Locate the cell with the specified text and output its [x, y] center coordinate. 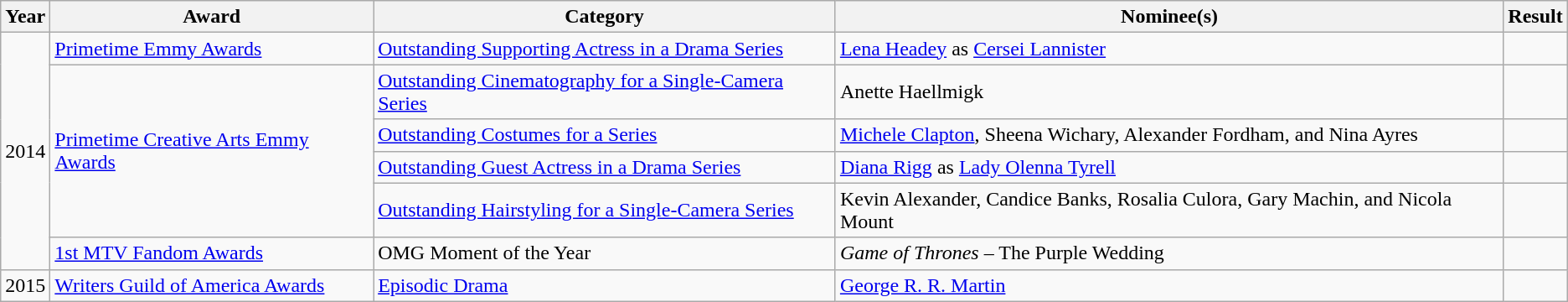
Anette Haellmigk [1169, 92]
Nominee(s) [1169, 17]
Writers Guild of America Awards [212, 285]
Outstanding Guest Actress in a Drama Series [605, 167]
Result [1535, 17]
Episodic Drama [605, 285]
Primetime Creative Arts Emmy Awards [212, 151]
2015 [25, 285]
George R. R. Martin [1169, 285]
Michele Clapton, Sheena Wichary, Alexander Fordham, and Nina Ayres [1169, 135]
Category [605, 17]
Diana Rigg as Lady Olenna Tyrell [1169, 167]
2014 [25, 151]
1st MTV Fandom Awards [212, 253]
Year [25, 17]
Award [212, 17]
Outstanding Cinematography for a Single-Camera Series [605, 92]
Outstanding Hairstyling for a Single-Camera Series [605, 210]
Kevin Alexander, Candice Banks, Rosalia Culora, Gary Machin, and Nicola Mount [1169, 210]
Game of Thrones – The Purple Wedding [1169, 253]
Lena Headey as Cersei Lannister [1169, 49]
Outstanding Supporting Actress in a Drama Series [605, 49]
Primetime Emmy Awards [212, 49]
OMG Moment of the Year [605, 253]
Outstanding Costumes for a Series [605, 135]
